Search for the cell housing the specified text and yield its [X, Y] center coordinate. 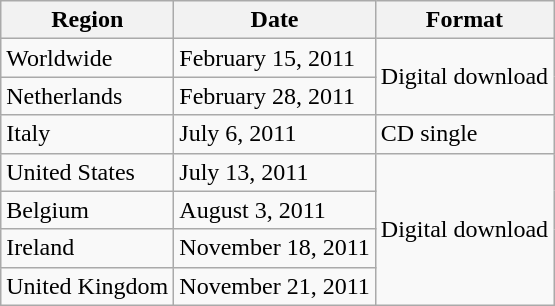
November 21, 2011 [274, 286]
Ireland [88, 248]
Region [88, 20]
July 6, 2011 [274, 134]
February 28, 2011 [274, 96]
United Kingdom [88, 286]
November 18, 2011 [274, 248]
August 3, 2011 [274, 210]
Belgium [88, 210]
Worldwide [88, 58]
July 13, 2011 [274, 172]
CD single [464, 134]
Netherlands [88, 96]
Date [274, 20]
Italy [88, 134]
United States [88, 172]
Format [464, 20]
February 15, 2011 [274, 58]
